Find where the given text appears and provide that cell's center as [X, Y] coordinate. 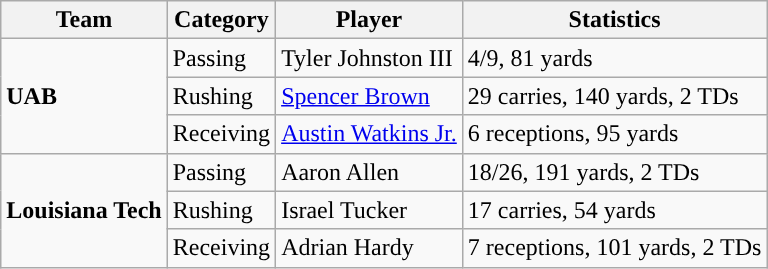
Statistics [614, 20]
Category [221, 20]
29 carries, 140 yards, 2 TDs [614, 96]
Austin Watkins Jr. [370, 134]
6 receptions, 95 yards [614, 134]
Tyler Johnston III [370, 58]
Team [84, 20]
Aaron Allen [370, 172]
17 carries, 54 yards [614, 210]
Spencer Brown [370, 96]
7 receptions, 101 yards, 2 TDs [614, 248]
UAB [84, 96]
Player [370, 20]
4/9, 81 yards [614, 58]
Israel Tucker [370, 210]
Louisiana Tech [84, 210]
Adrian Hardy [370, 248]
18/26, 191 yards, 2 TDs [614, 172]
